Provide the (X, Y) coordinate of the cell's center where the given text is located.  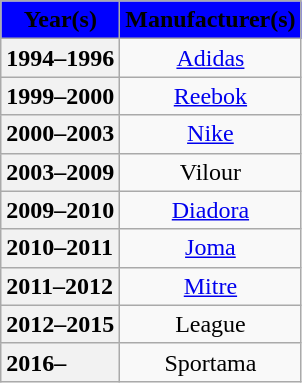
League (210, 324)
Sportama (210, 362)
Mitre (210, 286)
Manufacturer(s) (210, 20)
1994–1996 (60, 58)
1999–2000 (60, 96)
2010–2011 (60, 248)
2000–2003 (60, 134)
2009–2010 (60, 210)
2011–2012 (60, 286)
Nike (210, 134)
Adidas (210, 58)
2003–2009 (60, 172)
Diadora (210, 210)
2016– (60, 362)
Vilour (210, 172)
Year(s) (60, 20)
2012–2015 (60, 324)
Reebok (210, 96)
Joma (210, 248)
